Capture the cell that displays the provided text and extract its (x, y) central coordinate. 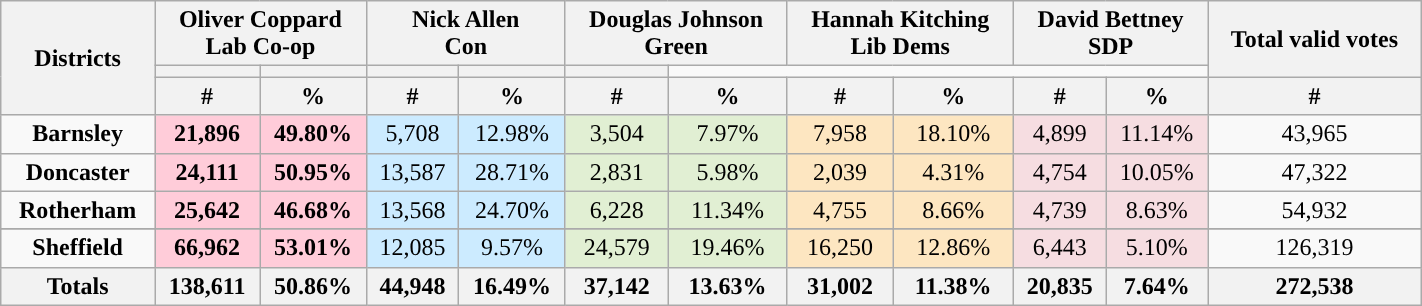
Nick AllenCon (466, 34)
4,899 (1059, 134)
Rotherham (78, 210)
24,111 (208, 172)
5.10% (1157, 248)
10.05% (1157, 172)
12,085 (412, 248)
5,708 (412, 134)
11.38% (954, 286)
David BettneySDP (1110, 34)
44,948 (412, 286)
31,002 (840, 286)
Sheffield (78, 248)
8.63% (1157, 210)
2,039 (840, 172)
Barnsley (78, 134)
6,228 (616, 210)
16.49% (512, 286)
13,587 (412, 172)
16,250 (840, 248)
6,443 (1059, 248)
9.57% (512, 248)
24.70% (512, 210)
4.31% (954, 172)
37,142 (616, 286)
24,579 (616, 248)
Hannah KitchingLib Dems (900, 34)
46.68% (314, 210)
12.86% (954, 248)
53.01% (314, 248)
Douglas JohnsonGreen (676, 34)
7,958 (840, 134)
54,932 (1315, 210)
5.98% (728, 172)
49.80% (314, 134)
7.97% (728, 134)
43,965 (1315, 134)
12.98% (512, 134)
7.64% (1157, 286)
126,319 (1315, 248)
11.34% (728, 210)
8.66% (954, 210)
66,962 (208, 248)
Districts (78, 58)
47,322 (1315, 172)
3,504 (616, 134)
13,568 (412, 210)
19.46% (728, 248)
4,755 (840, 210)
4,739 (1059, 210)
25,642 (208, 210)
2,831 (616, 172)
Totals (78, 286)
50.86% (314, 286)
18.10% (954, 134)
Doncaster (78, 172)
28.71% (512, 172)
21,896 (208, 134)
4,754 (1059, 172)
13.63% (728, 286)
272,538 (1315, 286)
Total valid votes (1315, 39)
20,835 (1059, 286)
50.95% (314, 172)
Oliver CoppardLab Co-op (261, 34)
138,611 (208, 286)
11.14% (1157, 134)
